Pinpoint the cell where the given text exists, returning its [X, Y] midpoint coordinate. 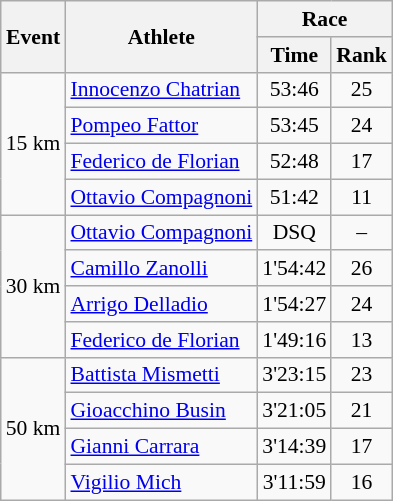
21 [362, 411]
Arrigo Delladio [161, 304]
25 [362, 90]
3'14:39 [294, 447]
1'54:27 [294, 304]
16 [362, 482]
Time [294, 55]
DSQ [294, 233]
53:45 [294, 126]
50 km [34, 428]
11 [362, 197]
Vigilio Mich [161, 482]
26 [362, 269]
52:48 [294, 162]
3'23:15 [294, 375]
Battista Mismetti [161, 375]
3'11:59 [294, 482]
– [362, 233]
Event [34, 36]
Camillo Zanolli [161, 269]
Athlete [161, 36]
1'54:42 [294, 269]
51:42 [294, 197]
Pompeo Fattor [161, 126]
15 km [34, 143]
Innocenzo Chatrian [161, 90]
1'49:16 [294, 340]
13 [362, 340]
30 km [34, 286]
Rank [362, 55]
53:46 [294, 90]
Race [324, 19]
3'21:05 [294, 411]
Gioacchino Busin [161, 411]
23 [362, 375]
Gianni Carrara [161, 447]
